Scan for the cell matching the given text and deliver its (X, Y) coordinate at center. 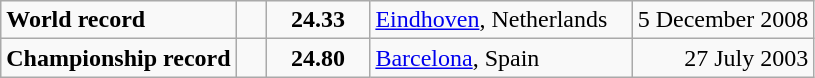
24.80 (318, 58)
World record (118, 20)
5 December 2008 (723, 20)
Championship record (118, 58)
24.33 (318, 20)
27 July 2003 (723, 58)
Barcelona, Spain (501, 58)
Eindhoven, Netherlands (501, 20)
